Provide the [x, y] coordinate of the cell's center where the given text is located.  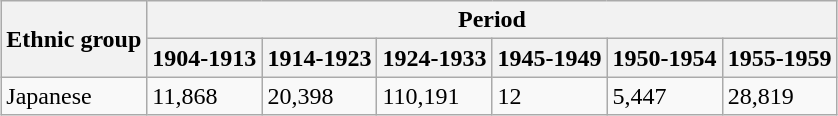
12 [550, 96]
28,819 [780, 96]
Period [492, 20]
Ethnic group [74, 39]
1945-1949 [550, 58]
Japanese [74, 96]
1955-1959 [780, 58]
1924-1933 [434, 58]
110,191 [434, 96]
5,447 [664, 96]
1914-1923 [320, 58]
1950-1954 [664, 58]
11,868 [204, 96]
1904-1913 [204, 58]
20,398 [320, 96]
